Extract the [x, y] coordinate from the center of the cell holding the provided text.  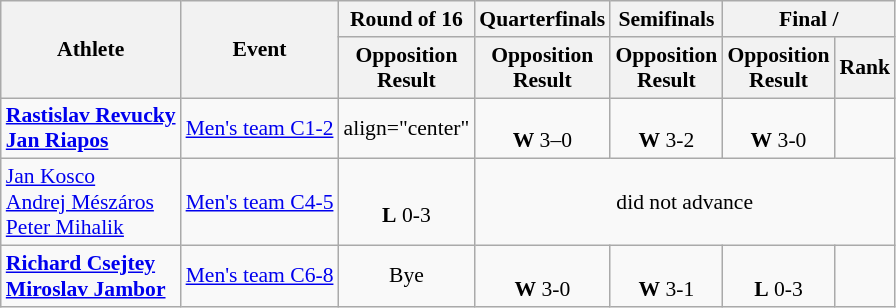
Athlete [91, 50]
Rastislav Revucky Jan Riapos [91, 128]
Jan Kosco Andrej Mészáros Peter Mihalik [91, 202]
Men's team C1-2 [260, 128]
W 3-2 [666, 128]
Richard Csejtey Miroslav Jambor [91, 276]
align="center" [406, 128]
W 3–0 [542, 128]
Rank [866, 68]
did not advance [684, 202]
Event [260, 50]
Semifinals [666, 19]
Men's team C4-5 [260, 202]
W 3-1 [666, 276]
Men's team C6-8 [260, 276]
Round of 16 [406, 19]
Bye [406, 276]
Final / [808, 19]
Quarterfinals [542, 19]
